Find where the given text appears and provide that cell's center as [x, y] coordinate. 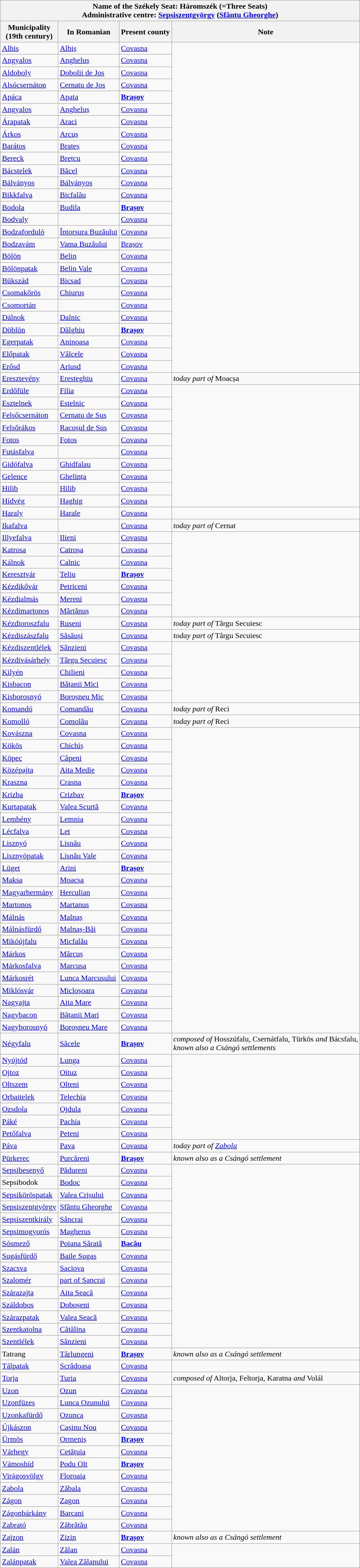
Gidófalva [29, 464]
Krizba [29, 795]
Zalánpatak [29, 1562]
Lunca Ozunului [89, 1403]
Tatrang [29, 1354]
Pürkerec [29, 1158]
Bățanii Mari [89, 1015]
Podu Olt [89, 1464]
Estelnic [89, 403]
Köpec [29, 758]
Valea Seacă [89, 1317]
Belin Vale [89, 268]
Let [89, 831]
Băcel [89, 171]
Valea Crișului [89, 1195]
Kökös [29, 745]
Felsőrákos [29, 428]
today part of Moacșa [266, 379]
Cătălina [89, 1329]
Purcăreni [89, 1158]
Márkos [29, 954]
Chilieni [89, 672]
Előpatak [29, 354]
Scrădoasa [89, 1366]
Valea Scurtă [89, 807]
Vâlcele [89, 354]
Ghidfalau [89, 464]
Catroșa [89, 550]
Ozun [89, 1391]
Oltszem [29, 1085]
Ruseni [89, 623]
Döblön [29, 329]
Sepsimogyorós [29, 1231]
Egerpatak [29, 342]
Dalnic [89, 317]
Virágosvölgy [29, 1476]
Sepsiszentgyörgy [29, 1207]
Málnás [29, 917]
Cernatu de Sus [89, 415]
Orbaitelek [29, 1097]
Árkos [29, 134]
Kézdiszentlélek [29, 648]
Mikóújfalu [29, 941]
Miklósvár [29, 990]
Négyfalu [29, 1043]
Zalán [29, 1550]
Malnaș-Băi [89, 929]
Aita Mare [89, 1003]
Aninoasa [89, 342]
Cetățuia [89, 1452]
Apáca [29, 97]
Lüget [29, 868]
Kálnok [29, 562]
Saciova [89, 1268]
Martonos [29, 905]
Bikkfalva [29, 195]
Ikafalva [29, 525]
Páké [29, 1121]
Ghelința [89, 476]
Săsăuși [89, 635]
Brateș [89, 146]
Aita Seacă [89, 1293]
Cașinu Nou [89, 1427]
Târgu Secuiesc [89, 660]
Micfalău [89, 941]
Csomortán [29, 305]
Lisznyópatak [29, 856]
Zajzon [29, 1537]
Hídvég [29, 501]
Felsőcsernáton [29, 415]
Szárazpatak [29, 1317]
Magyarhermány [29, 892]
Bodola [29, 207]
Zălan [89, 1550]
Chichiș [89, 745]
Alsócsernáton [29, 85]
Araci [89, 122]
Petőfalva [29, 1133]
today part of Cernat [266, 525]
Maksa [29, 880]
Mărcuș [89, 954]
Ozunca [89, 1415]
Várhegy [29, 1452]
Uzonkafürdő [29, 1415]
Budila [89, 207]
Nagybacon [29, 1015]
Zăbrătău [89, 1525]
Floroaia [89, 1476]
Zizin [89, 1537]
Zagon [89, 1500]
Oituz [89, 1072]
Bölönpatak [29, 268]
Haghig [89, 501]
Kézdivásárhely [29, 660]
Szentkatolna [29, 1329]
part of Sancrai [89, 1280]
Micloșoara [89, 990]
Mereni [89, 599]
Ojtoz [29, 1072]
Ozsdola [29, 1109]
Zágonbárkány [29, 1513]
Bereck [29, 158]
Sepsibesenyő [29, 1170]
today part of Zabola [266, 1146]
Lemhény [29, 819]
Moacșa [89, 880]
Bodoc [89, 1183]
Lunca Marcusului [89, 978]
Kovászna [29, 733]
Zabola [29, 1488]
Száldobos [29, 1305]
Pachia [89, 1121]
Calnic [89, 562]
Kézdikővár [29, 587]
Săcele [89, 1043]
Valea Zălanului [89, 1562]
Márkosfalva [29, 966]
Bölön [29, 256]
Kurtapatak [29, 807]
Malnaș [89, 917]
Marcusa [89, 966]
Bățanii Mici [89, 684]
Haraly [29, 513]
Gelence [29, 476]
Lécfalva [29, 831]
Chiuruș [89, 293]
Komandó [29, 709]
Nagyajta [29, 1003]
Bodzavám [29, 244]
Turia [89, 1378]
Erdőfüle [29, 391]
Középajta [29, 770]
Ilieni [89, 537]
Málnásfürdő [29, 929]
Torja [29, 1378]
Zăbala [89, 1488]
Kézdiszászfalu [29, 635]
composed of Hosszúfalu, Csernátfalu, Türkös and Bácsfalu, known also a Csángó settlements [266, 1043]
Sepsibodok [29, 1183]
Illyefalva [29, 537]
Bicfalău [89, 195]
Szárazajta [29, 1293]
Katrosa [29, 550]
Albis [29, 48]
Barátos [29, 146]
Sepsiköröspatak [29, 1195]
Tálpatak [29, 1366]
Ürmös [29, 1439]
Sugásfürdő [29, 1256]
Tărlungeni [89, 1354]
Herculian [89, 892]
Ojdula [89, 1109]
Lisnău Vale [89, 856]
Lemnia [89, 819]
Doboșeni [89, 1305]
Bodzaforduló [29, 232]
Lunga [89, 1060]
Márkosrét [29, 978]
Bacău [145, 1244]
Kisbacon [29, 684]
Vama Buzăului [89, 244]
Zágon [29, 1500]
Mărtănuș [89, 611]
Albiș [89, 48]
Uzonfüzes [29, 1403]
Municipality (19th century) [29, 32]
Harale [89, 513]
In Romanian [89, 32]
Vámoshíd [29, 1464]
Csomakőrös [29, 293]
Comandău [89, 709]
Crasna [89, 782]
Martanus [89, 905]
Szalomér [29, 1280]
Belin [89, 256]
Racoșul de Sus [89, 428]
composed of Altorja, Feltorja, Karatna and Volál [266, 1378]
Sâncrai [89, 1219]
Erősd [29, 366]
Kisborosnyó [29, 697]
Bicsad [89, 281]
Name of the Székely Seat: Háromszék (=Three Seats) Administrative centre: Sepsiszentgyörgy (Sfântu Gheorghe) [180, 11]
Note [266, 32]
Olteni [89, 1085]
Aita Medie [89, 770]
Dălghiu [89, 329]
Bácstelek [29, 171]
Ormeniș [89, 1439]
Eresteghiu [89, 379]
Boroșneu Mic [89, 697]
Crizbav [89, 795]
Szentlélek [29, 1341]
Întorsura Buzăului [89, 232]
Bükszád [29, 281]
Căpeni [89, 758]
Peteni [89, 1133]
Komolló [29, 721]
Esztelnek [29, 403]
Arcuș [89, 134]
Pădureni [89, 1170]
Kézdimartonos [29, 611]
Páva [29, 1146]
Comolău [89, 721]
Újkászon [29, 1427]
Present county [145, 32]
Dobolii de Jos [89, 73]
Uzon [29, 1391]
Sósmező [29, 1244]
Brețcu [89, 158]
Petriceni [89, 587]
Kézdialmás [29, 599]
Boroșneu Mare [89, 1027]
Sepsiszentkirály [29, 1219]
Arini [89, 868]
Ariusd [89, 366]
Baile Sugas [89, 1256]
Barcani [89, 1513]
Eresztevény [29, 379]
Filia [89, 391]
Nagyborosnyó [29, 1027]
Kilyén [29, 672]
Lisnău [89, 843]
Poiana Sărată [89, 1244]
Magherus [89, 1231]
Bodvaly [29, 220]
Apata [89, 97]
Nyújtód [29, 1060]
Keresztvár [29, 574]
Cernatu de Jos [89, 85]
Kézdioroszfalu [29, 623]
Aldoboly [29, 73]
Telechia [89, 1097]
Futásfalva [29, 452]
Sfântu Gheorghe [89, 1207]
Pava [89, 1146]
Zabrató [29, 1525]
Kraszna [29, 782]
Lisznyó [29, 843]
Dálnok [29, 317]
Teliu [89, 574]
Árapatak [29, 122]
Szacsva [29, 1268]
